Search for the cell housing the specified text and yield its [x, y] center coordinate. 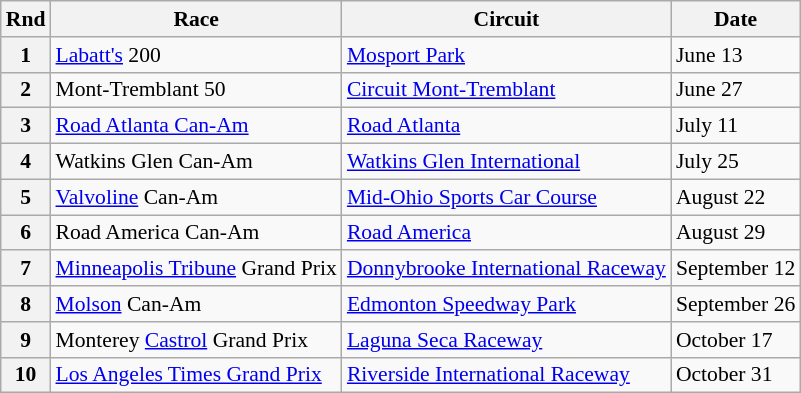
Circuit Mont-Tremblant [506, 90]
August 22 [736, 197]
8 [26, 304]
Road Atlanta Can-Am [196, 126]
Monterey Castrol Grand Prix [196, 340]
Mid-Ohio Sports Car Course [506, 197]
9 [26, 340]
Mosport Park [506, 55]
5 [26, 197]
Circuit [506, 19]
Laguna Seca Raceway [506, 340]
July 25 [736, 162]
Labatt's 200 [196, 55]
4 [26, 162]
June 13 [736, 55]
1 [26, 55]
7 [26, 269]
September 26 [736, 304]
Mont-Tremblant 50 [196, 90]
Valvoline Can-Am [196, 197]
Date [736, 19]
July 11 [736, 126]
Road Atlanta [506, 126]
6 [26, 233]
Watkins Glen International [506, 162]
Donnybrooke International Raceway [506, 269]
August 29 [736, 233]
Minneapolis Tribune Grand Prix [196, 269]
October 17 [736, 340]
October 31 [736, 375]
Riverside International Raceway [506, 375]
Edmonton Speedway Park [506, 304]
2 [26, 90]
Molson Can-Am [196, 304]
3 [26, 126]
Road America Can-Am [196, 233]
Los Angeles Times Grand Prix [196, 375]
Rnd [26, 19]
Race [196, 19]
Watkins Glen Can-Am [196, 162]
June 27 [736, 90]
Road America [506, 233]
10 [26, 375]
September 12 [736, 269]
